Provide the (X, Y) coordinate of the cell's center where the given text is located.  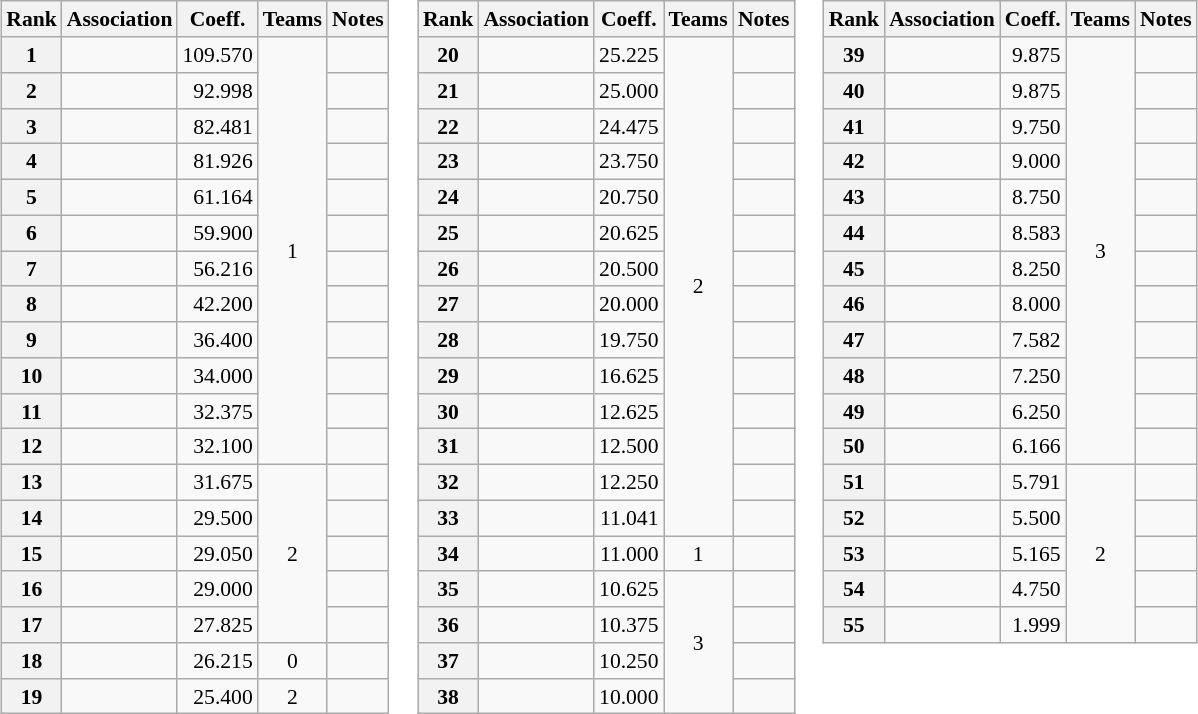
40 (854, 91)
32.375 (217, 411)
109.570 (217, 55)
7.250 (1033, 376)
56.216 (217, 269)
9 (32, 340)
4.750 (1033, 589)
49 (854, 411)
10.250 (628, 661)
24 (448, 197)
0 (292, 661)
54 (854, 589)
10.625 (628, 589)
7.582 (1033, 340)
5.791 (1033, 482)
26.215 (217, 661)
13 (32, 482)
8.000 (1033, 304)
8.583 (1033, 233)
11 (32, 411)
11.041 (628, 518)
20 (448, 55)
24.475 (628, 126)
32.100 (217, 447)
45 (854, 269)
27.825 (217, 625)
61.164 (217, 197)
8.750 (1033, 197)
10.375 (628, 625)
20.625 (628, 233)
6.166 (1033, 447)
48 (854, 376)
23.750 (628, 162)
21 (448, 91)
51 (854, 482)
16.625 (628, 376)
29 (448, 376)
1.999 (1033, 625)
27 (448, 304)
42 (854, 162)
12.625 (628, 411)
28 (448, 340)
82.481 (217, 126)
9.000 (1033, 162)
10.000 (628, 696)
43 (854, 197)
31 (448, 447)
17 (32, 625)
36 (448, 625)
35 (448, 589)
12.250 (628, 482)
19.750 (628, 340)
15 (32, 554)
5 (32, 197)
47 (854, 340)
25 (448, 233)
36.400 (217, 340)
12.500 (628, 447)
50 (854, 447)
41 (854, 126)
19 (32, 696)
55 (854, 625)
92.998 (217, 91)
20.750 (628, 197)
20.000 (628, 304)
38 (448, 696)
18 (32, 661)
31.675 (217, 482)
25.400 (217, 696)
81.926 (217, 162)
5.500 (1033, 518)
37 (448, 661)
23 (448, 162)
5.165 (1033, 554)
11.000 (628, 554)
42.200 (217, 304)
34 (448, 554)
32 (448, 482)
46 (854, 304)
14 (32, 518)
39 (854, 55)
12 (32, 447)
6.250 (1033, 411)
10 (32, 376)
8.250 (1033, 269)
30 (448, 411)
6 (32, 233)
29.000 (217, 589)
53 (854, 554)
7 (32, 269)
8 (32, 304)
34.000 (217, 376)
29.500 (217, 518)
52 (854, 518)
22 (448, 126)
25.225 (628, 55)
26 (448, 269)
4 (32, 162)
59.900 (217, 233)
20.500 (628, 269)
16 (32, 589)
29.050 (217, 554)
44 (854, 233)
33 (448, 518)
9.750 (1033, 126)
25.000 (628, 91)
